Capture the cell that displays the provided text and extract its (x, y) central coordinate. 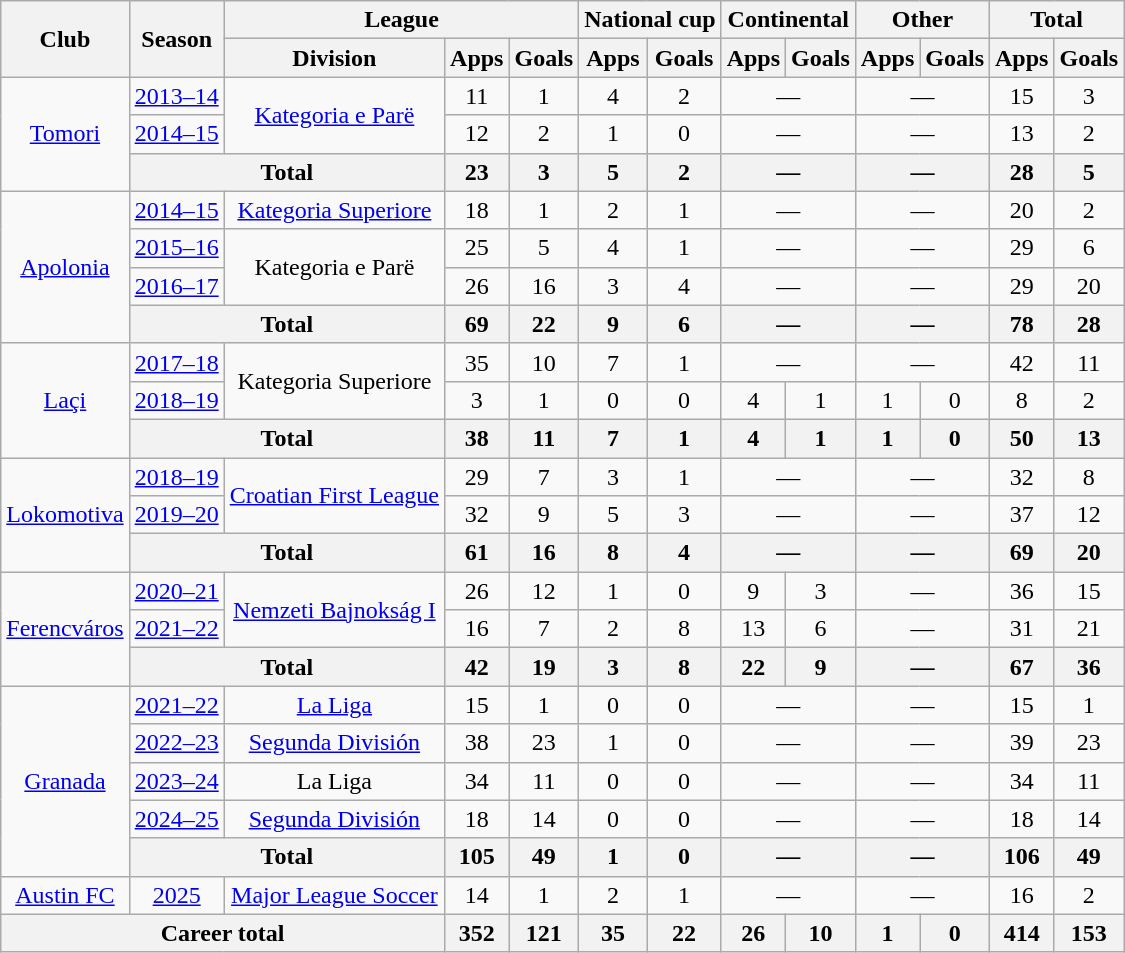
153 (1089, 933)
2019–20 (176, 515)
Other (922, 20)
2025 (176, 895)
50 (1022, 438)
414 (1022, 933)
Continental (788, 20)
78 (1022, 324)
67 (1022, 667)
Lokomotiva (65, 515)
2023–24 (176, 781)
61 (477, 553)
2015–16 (176, 248)
352 (477, 933)
Croatian First League (334, 496)
Laçi (65, 400)
National cup (650, 20)
2024–25 (176, 819)
Season (176, 39)
37 (1022, 515)
Club (65, 39)
League (402, 20)
2022–23 (176, 743)
2016–17 (176, 286)
19 (544, 667)
Granada (65, 781)
Career total (223, 933)
31 (1022, 629)
Austin FC (65, 895)
Nemzeti Bajnokság I (334, 610)
Apolonia (65, 267)
2020–21 (176, 591)
105 (477, 857)
39 (1022, 743)
2013–14 (176, 96)
25 (477, 248)
Ferencváros (65, 629)
Tomori (65, 134)
Major League Soccer (334, 895)
21 (1089, 629)
Division (334, 58)
121 (544, 933)
106 (1022, 857)
2017–18 (176, 362)
